Scan for the cell matching the given text and deliver its [x, y] coordinate at center. 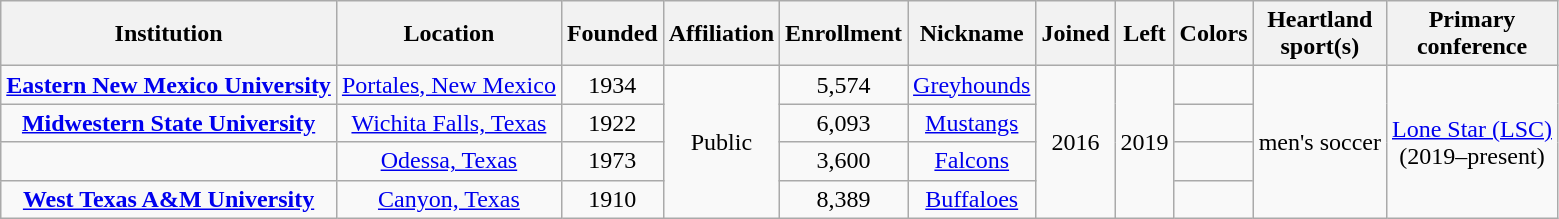
Colors [1214, 34]
1910 [612, 199]
Buffaloes [972, 199]
8,389 [844, 199]
1973 [612, 161]
2016 [1076, 142]
Founded [612, 34]
Greyhounds [972, 85]
Wichita Falls, Texas [448, 123]
6,093 [844, 123]
Left [1144, 34]
Odessa, Texas [448, 161]
Canyon, Texas [448, 199]
West Texas A&M University [169, 199]
Midwestern State University [169, 123]
Primaryconference [1472, 34]
2019 [1144, 142]
men's soccer [1320, 142]
3,600 [844, 161]
Lone Star (LSC)(2019–present) [1472, 142]
1934 [612, 85]
Affiliation [721, 34]
Enrollment [844, 34]
1922 [612, 123]
Mustangs [972, 123]
5,574 [844, 85]
Falcons [972, 161]
Eastern New Mexico University [169, 85]
Portales, New Mexico [448, 85]
Location [448, 34]
Public [721, 142]
Institution [169, 34]
Joined [1076, 34]
Nickname [972, 34]
Heartlandsport(s) [1320, 34]
